Return [x, y] of the center of cell containing provided text 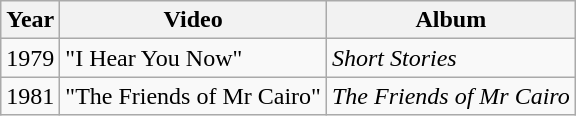
1981 [30, 96]
Video [194, 20]
"I Hear You Now" [194, 58]
The Friends of Mr Cairo [450, 96]
Year [30, 20]
Album [450, 20]
1979 [30, 58]
Short Stories [450, 58]
"The Friends of Mr Cairo" [194, 96]
